Locate the cell with the specified text and output its (X, Y) center coordinate. 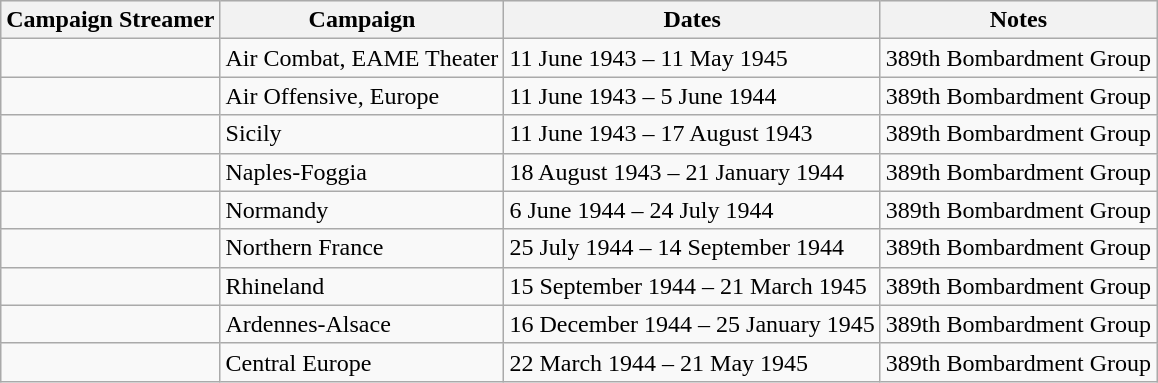
Air Offensive, Europe (362, 96)
11 June 1943 – 5 June 1944 (692, 96)
Rhineland (362, 286)
15 September 1944 – 21 March 1945 (692, 286)
18 August 1943 – 21 January 1944 (692, 172)
Air Combat, EAME Theater (362, 58)
Notes (1018, 20)
Ardennes-Alsace (362, 324)
Dates (692, 20)
Normandy (362, 210)
Naples-Foggia (362, 172)
25 July 1944 – 14 September 1944 (692, 248)
11 June 1943 – 11 May 1945 (692, 58)
Central Europe (362, 362)
16 December 1944 – 25 January 1945 (692, 324)
22 March 1944 – 21 May 1945 (692, 362)
11 June 1943 – 17 August 1943 (692, 134)
Campaign Streamer (110, 20)
Northern France (362, 248)
Sicily (362, 134)
6 June 1944 – 24 July 1944 (692, 210)
Campaign (362, 20)
